Search for the cell housing the specified text and yield its (X, Y) center coordinate. 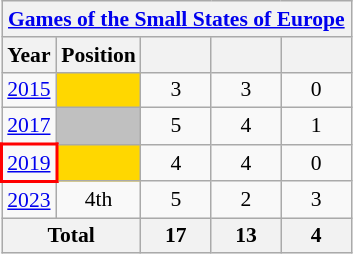
Total (72, 236)
2023 (30, 200)
2 (246, 200)
17 (176, 236)
Position (98, 55)
13 (246, 236)
4th (98, 200)
Games of the Small States of Europe (177, 19)
2017 (30, 126)
Year (30, 55)
2019 (30, 162)
2015 (30, 90)
1 (316, 126)
